Capture the cell that displays the provided text and extract its (X, Y) central coordinate. 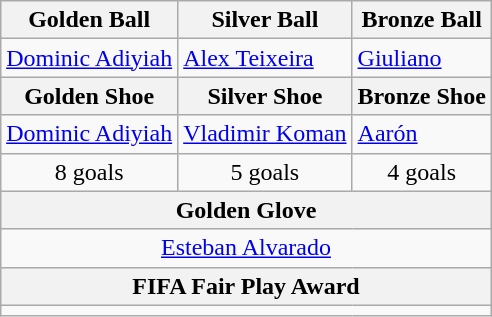
Aarón (422, 134)
4 goals (422, 172)
Esteban Alvarado (246, 248)
Alex Teixeira (265, 58)
Bronze Shoe (422, 96)
Silver Ball (265, 20)
Bronze Ball (422, 20)
5 goals (265, 172)
8 goals (90, 172)
Silver Shoe (265, 96)
Golden Ball (90, 20)
FIFA Fair Play Award (246, 286)
Golden Shoe (90, 96)
Vladimir Koman (265, 134)
Golden Glove (246, 210)
Giuliano (422, 58)
